Output the [X, Y] coordinate of the center of the cell containing the given text.  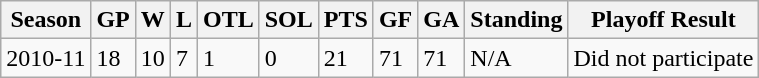
W [152, 20]
Season [46, 20]
21 [346, 58]
0 [288, 58]
OTL [228, 20]
7 [184, 58]
2010-11 [46, 58]
GA [442, 20]
PTS [346, 20]
N/A [516, 58]
1 [228, 58]
18 [113, 58]
Standing [516, 20]
GF [395, 20]
GP [113, 20]
Playoff Result [664, 20]
SOL [288, 20]
Did not participate [664, 58]
10 [152, 58]
L [184, 20]
